Detect which cell encompasses the target text, then output its (x, y) center coordinate. 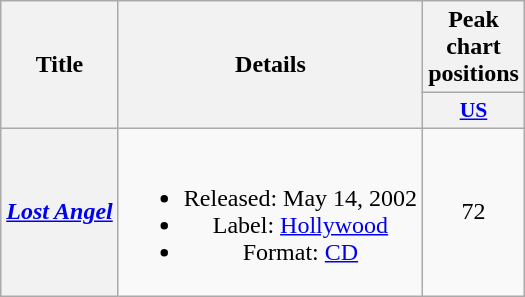
US (474, 111)
72 (474, 212)
Peak chart positions (474, 47)
Details (270, 65)
Released: May 14, 2002Label: HollywoodFormat: CD (270, 212)
Lost Angel (60, 212)
Title (60, 65)
